Output the (X, Y) coordinate of the center of the cell containing the given text.  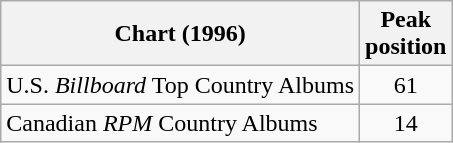
Chart (1996) (180, 34)
U.S. Billboard Top Country Albums (180, 85)
61 (406, 85)
Canadian RPM Country Albums (180, 123)
14 (406, 123)
Peakposition (406, 34)
